Pinpoint the cell where the given text exists, returning its (X, Y) midpoint coordinate. 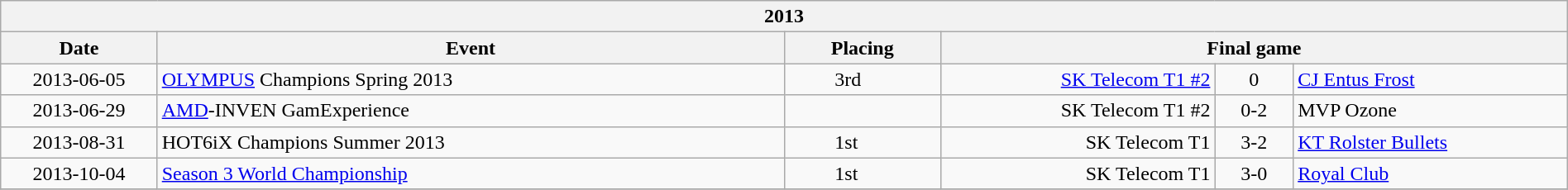
3-0 (1254, 173)
3-2 (1254, 142)
HOT6iX Champions Summer 2013 (471, 142)
Placing (862, 48)
KT Rolster Bullets (1431, 142)
2013-06-29 (79, 111)
Event (471, 48)
0-2 (1254, 111)
Season 3 World Championship (471, 173)
AMD-INVEN GamExperience (471, 111)
Final game (1254, 48)
2013 (784, 17)
MVP Ozone (1431, 111)
2013-10-04 (79, 173)
Royal Club (1431, 173)
OLYMPUS Champions Spring 2013 (471, 79)
CJ Entus Frost (1431, 79)
0 (1254, 79)
3rd (862, 79)
Date (79, 48)
2013-06-05 (79, 79)
2013-08-31 (79, 142)
